Return [x, y] of the center of cell containing provided text 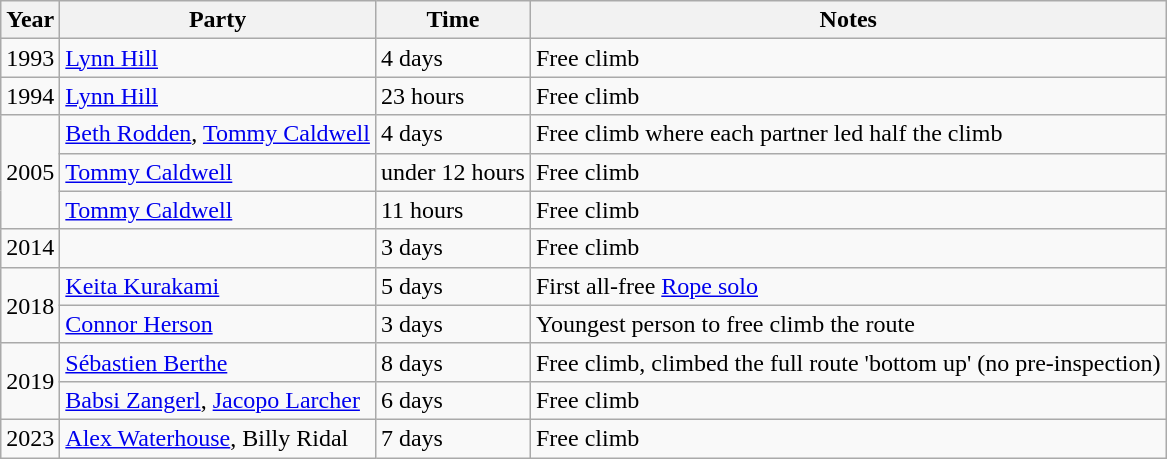
2014 [30, 248]
Notes [848, 20]
1993 [30, 58]
2005 [30, 172]
23 hours [452, 96]
Time [452, 20]
7 days [452, 438]
Party [218, 20]
Beth Rodden, Tommy Caldwell [218, 134]
5 days [452, 286]
Year [30, 20]
6 days [452, 400]
Youngest person to free climb the route [848, 324]
2018 [30, 305]
Connor Herson [218, 324]
Free climb where each partner led half the climb [848, 134]
Alex Waterhouse, Billy Ridal [218, 438]
1994 [30, 96]
Babsi Zangerl, Jacopo Larcher [218, 400]
Sébastien Berthe [218, 362]
11 hours [452, 210]
First all-free Rope solo [848, 286]
Free climb, climbed the full route 'bottom up' (no pre-inspection) [848, 362]
Keita Kurakami [218, 286]
8 days [452, 362]
under 12 hours [452, 172]
2019 [30, 381]
2023 [30, 438]
